Return the [x, y] coordinate for the center point of the cell that contains the specified text.  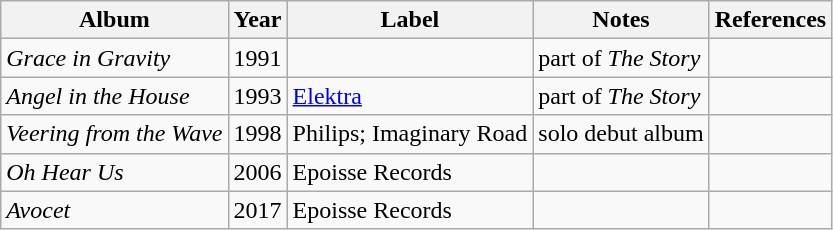
Label [410, 20]
Album [114, 20]
References [770, 20]
1991 [258, 58]
Year [258, 20]
Grace in Gravity [114, 58]
2006 [258, 172]
Veering from the Wave [114, 134]
solo debut album [621, 134]
Avocet [114, 210]
Elektra [410, 96]
Notes [621, 20]
1998 [258, 134]
Philips; Imaginary Road [410, 134]
Angel in the House [114, 96]
1993 [258, 96]
2017 [258, 210]
Oh Hear Us [114, 172]
